Search for the cell housing the specified text and yield its (x, y) center coordinate. 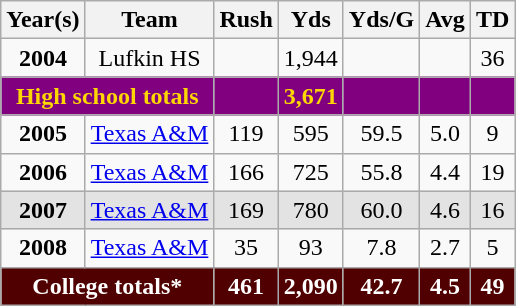
Yds/G (381, 20)
2,090 (310, 286)
19 (492, 172)
5.0 (446, 134)
Team (150, 20)
3,671 (310, 96)
59.5 (381, 134)
2006 (43, 172)
Lufkin HS (150, 58)
4.4 (446, 172)
49 (492, 286)
93 (310, 248)
9 (492, 134)
166 (246, 172)
2.7 (446, 248)
5 (492, 248)
4.5 (446, 286)
42.7 (381, 286)
Rush (246, 20)
780 (310, 210)
2007 (43, 210)
36 (492, 58)
2005 (43, 134)
1,944 (310, 58)
Year(s) (43, 20)
College totals* (108, 286)
2008 (43, 248)
60.0 (381, 210)
2004 (43, 58)
4.6 (446, 210)
7.8 (381, 248)
595 (310, 134)
169 (246, 210)
725 (310, 172)
55.8 (381, 172)
461 (246, 286)
TD (492, 20)
High school totals (108, 96)
119 (246, 134)
16 (492, 210)
Yds (310, 20)
Avg (446, 20)
35 (246, 248)
